Extract the (x, y) coordinate from the center of the cell holding the provided text.  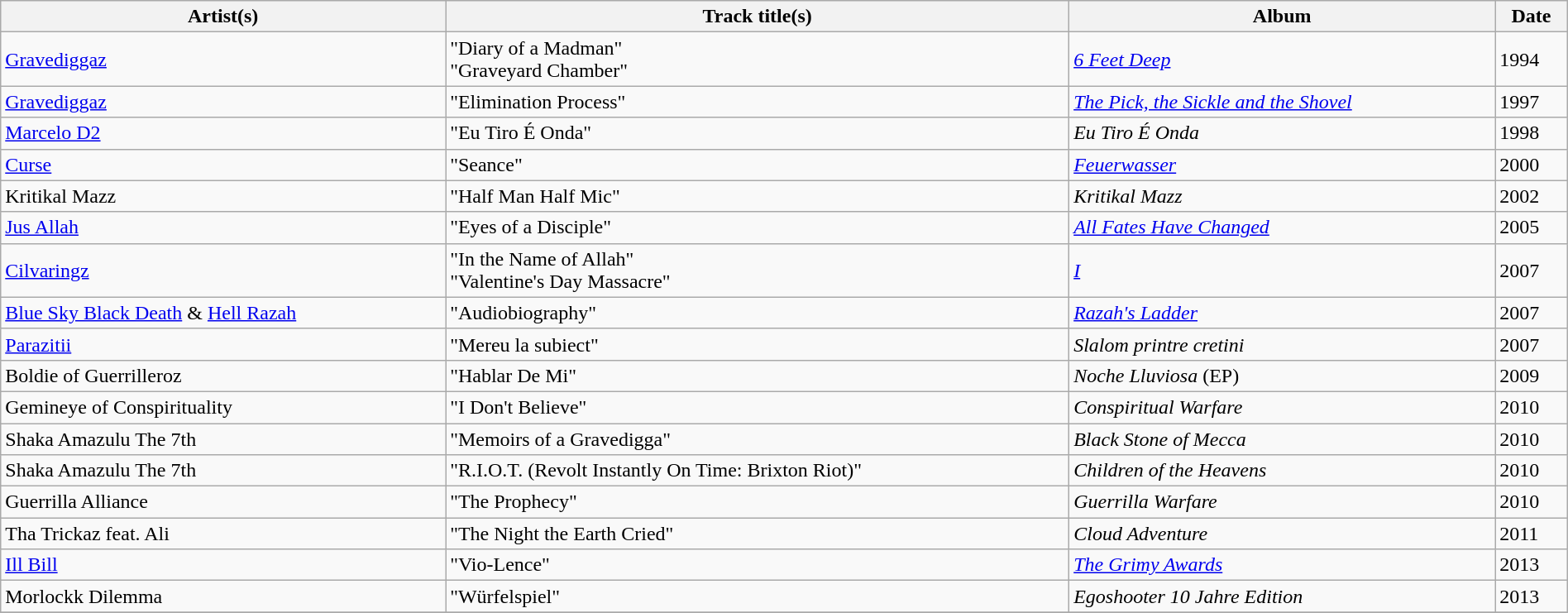
"R.I.O.T. (Revolt Instantly On Time: Brixton Riot)" (758, 471)
"The Prophecy" (758, 502)
Album (1282, 17)
"Eu Tiro É Onda" (758, 133)
2002 (1532, 196)
Date (1532, 17)
"Hablar De Mi" (758, 376)
"I Don't Believe" (758, 407)
Children of the Heavens (1282, 471)
Cilvaringz (223, 270)
6 Feet Deep (1282, 60)
Artist(s) (223, 17)
I (1282, 270)
Curse (223, 165)
Boldie of Guerrilleroz (223, 376)
"Elimination Process" (758, 102)
"Vio-Lence" (758, 565)
The Pick, the Sickle and the Shovel (1282, 102)
Black Stone of Mecca (1282, 439)
"Audiobiography" (758, 313)
The Grimy Awards (1282, 565)
Conspiritual Warfare (1282, 407)
"Seance" (758, 165)
Egoshooter 10 Jahre Edition (1282, 596)
2009 (1532, 376)
2005 (1532, 227)
"The Night the Earth Cried" (758, 534)
Gemineye of Conspirituality (223, 407)
"Eyes of a Disciple" (758, 227)
Marcelo D2 (223, 133)
Blue Sky Black Death & Hell Razah (223, 313)
All Fates Have Changed (1282, 227)
Parazitii (223, 344)
2011 (1532, 534)
1998 (1532, 133)
Ill Bill (223, 565)
Guerrilla Alliance (223, 502)
Tha Trickaz feat. Ali (223, 534)
2000 (1532, 165)
Razah's Ladder (1282, 313)
Cloud Adventure (1282, 534)
Jus Allah (223, 227)
Guerrilla Warfare (1282, 502)
"Diary of a Madman""Graveyard Chamber" (758, 60)
Track title(s) (758, 17)
"Würfelspiel" (758, 596)
1997 (1532, 102)
Slalom printre cretini (1282, 344)
Noche Lluviosa (EP) (1282, 376)
Morlockk Dilemma (223, 596)
Eu Tiro É Onda (1282, 133)
"Memoirs of a Gravedigga" (758, 439)
1994 (1532, 60)
"In the Name of Allah""Valentine's Day Massacre" (758, 270)
"Mereu la subiect" (758, 344)
Feuerwasser (1282, 165)
"Half Man Half Mic" (758, 196)
